Pinpoint the cell where the given text exists, returning its (X, Y) midpoint coordinate. 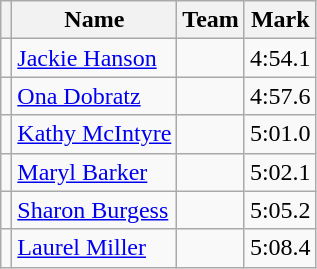
5:01.0 (280, 134)
Team (211, 20)
4:54.1 (280, 58)
5:05.2 (280, 210)
5:08.4 (280, 248)
Mark (280, 20)
Jackie Hanson (94, 58)
Kathy McIntyre (94, 134)
Ona Dobratz (94, 96)
5:02.1 (280, 172)
Name (94, 20)
Maryl Barker (94, 172)
Sharon Burgess (94, 210)
4:57.6 (280, 96)
Laurel Miller (94, 248)
